Search for the cell housing the specified text and yield its [x, y] center coordinate. 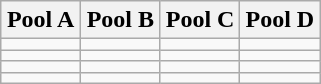
Pool D [280, 20]
Pool B [120, 20]
Pool C [200, 20]
Pool A [41, 20]
